Detect which cell encompasses the target text, then output its (X, Y) center coordinate. 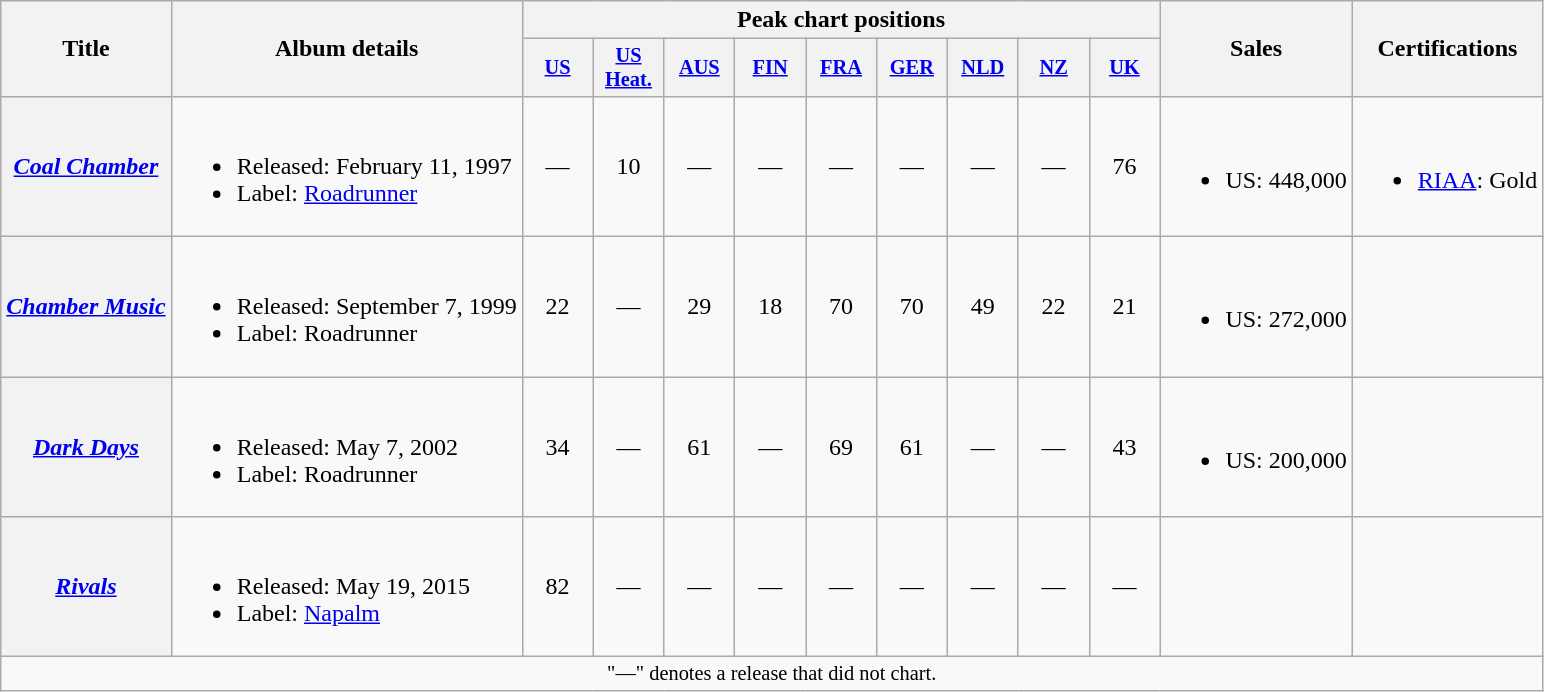
43 (1124, 447)
10 (628, 166)
RIAA: Gold (1447, 166)
NLD (982, 68)
Certifications (1447, 49)
82 (558, 587)
FRA (842, 68)
USHeat. (628, 68)
Peak chart positions (841, 20)
US: 200,000 (1256, 447)
49 (982, 307)
UK (1124, 68)
FIN (770, 68)
29 (700, 307)
GER (912, 68)
Released: September 7, 1999Label: Roadrunner (346, 307)
Coal Chamber (86, 166)
Released: February 11, 1997Label: Roadrunner (346, 166)
Sales (1256, 49)
"—" denotes a release that did not chart. (772, 674)
76 (1124, 166)
21 (1124, 307)
Rivals (86, 587)
AUS (700, 68)
34 (558, 447)
Title (86, 49)
Chamber Music (86, 307)
18 (770, 307)
US (558, 68)
US: 272,000 (1256, 307)
Dark Days (86, 447)
Released: May 7, 2002Label: Roadrunner (346, 447)
US: 448,000 (1256, 166)
Released: May 19, 2015Label: Napalm (346, 587)
69 (842, 447)
NZ (1054, 68)
Album details (346, 49)
